Find where the given text appears and provide that cell's center as (X, Y) coordinate. 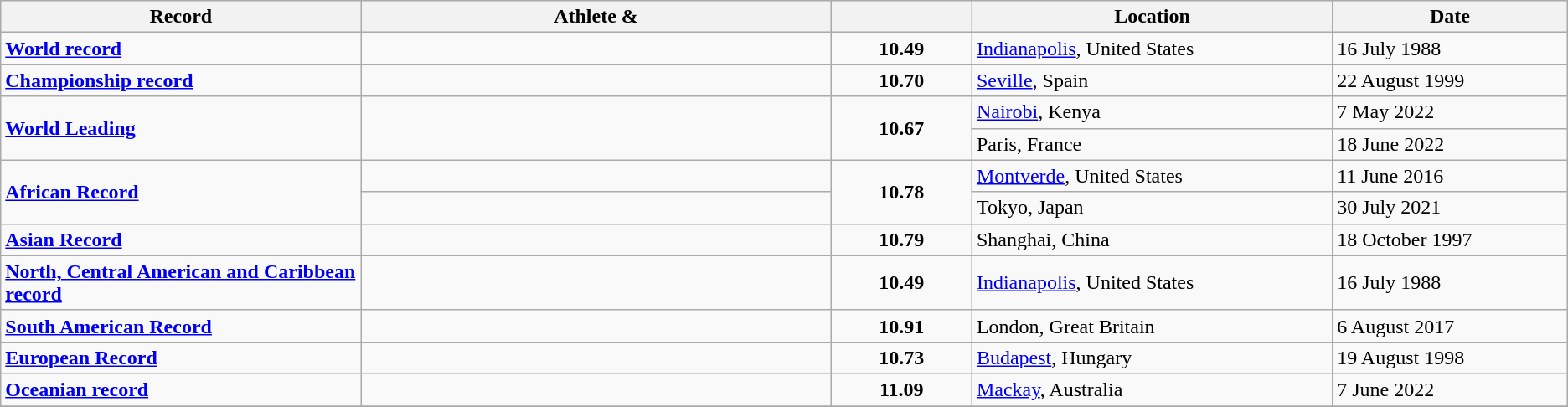
Championship record (181, 80)
World record (181, 49)
18 June 2022 (1451, 144)
Paris, France (1152, 144)
World Leading (181, 128)
African Record (181, 192)
Oceanian record (181, 389)
European Record (181, 358)
Mackay, Australia (1152, 389)
Location (1152, 17)
Tokyo, Japan (1152, 208)
18 October 1997 (1451, 240)
22 August 1999 (1451, 80)
10.78 (901, 192)
Record (181, 17)
11 June 2016 (1451, 176)
10.79 (901, 240)
10.67 (901, 128)
Shanghai, China (1152, 240)
7 June 2022 (1451, 389)
Athlete & (596, 17)
10.70 (901, 80)
19 August 1998 (1451, 358)
6 August 2017 (1451, 326)
Nairobi, Kenya (1152, 112)
Seville, Spain (1152, 80)
10.91 (901, 326)
North, Central American and Caribbean record (181, 283)
Montverde, United States (1152, 176)
Date (1451, 17)
10.73 (901, 358)
7 May 2022 (1451, 112)
South American Record (181, 326)
London, Great Britain (1152, 326)
Asian Record (181, 240)
30 July 2021 (1451, 208)
11.09 (901, 389)
Budapest, Hungary (1152, 358)
